Scan for the cell matching the given text and deliver its (x, y) coordinate at center. 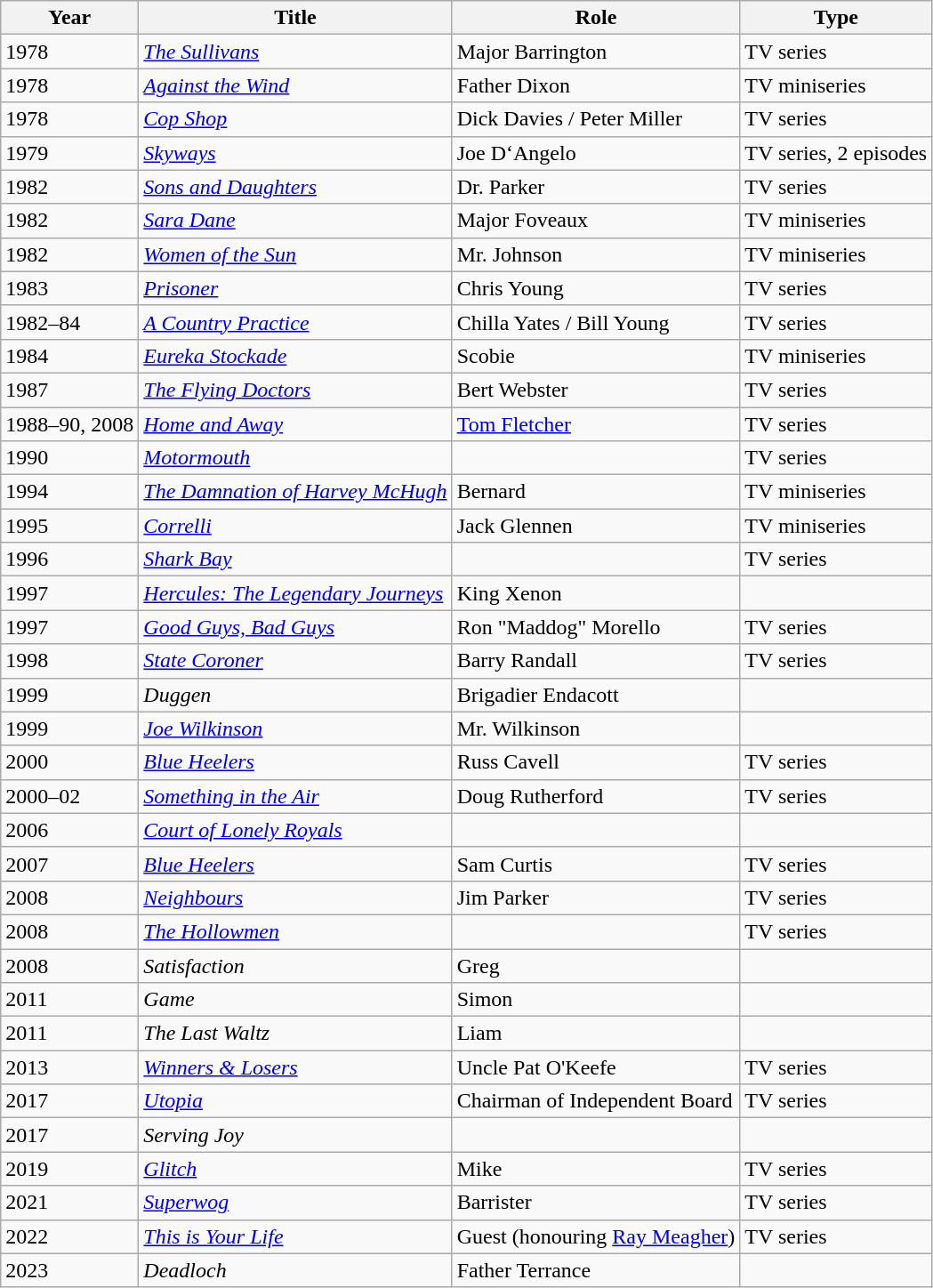
Bert Webster (596, 390)
Superwog (295, 1203)
The Last Waltz (295, 1034)
Type (836, 18)
Greg (596, 965)
Jack Glennen (596, 526)
Prisoner (295, 288)
2019 (69, 1169)
Satisfaction (295, 965)
Duggen (295, 695)
Winners & Losers (295, 1067)
Chris Young (596, 288)
Title (295, 18)
A Country Practice (295, 322)
Good Guys, Bad Guys (295, 627)
Mr. Wilkinson (596, 729)
2021 (69, 1203)
Doug Rutherford (596, 796)
Deadloch (295, 1270)
Dr. Parker (596, 187)
Tom Fletcher (596, 424)
2007 (69, 864)
Brigadier Endacott (596, 695)
1998 (69, 661)
TV series, 2 episodes (836, 153)
Uncle Pat O'Keefe (596, 1067)
This is Your Life (295, 1236)
1979 (69, 153)
Father Terrance (596, 1270)
2006 (69, 830)
Role (596, 18)
Jim Parker (596, 898)
Guest (honouring Ray Meagher) (596, 1236)
State Coroner (295, 661)
Serving Joy (295, 1135)
Year (69, 18)
The Sullivans (295, 52)
1984 (69, 356)
1983 (69, 288)
Ron "Maddog" Morello (596, 627)
1996 (69, 559)
Something in the Air (295, 796)
1987 (69, 390)
Chilla Yates / Bill Young (596, 322)
Shark Bay (295, 559)
2023 (69, 1270)
Bernard (596, 492)
Motormouth (295, 458)
Mr. Johnson (596, 254)
Cop Shop (295, 119)
Game (295, 1000)
Mike (596, 1169)
1995 (69, 526)
Women of the Sun (295, 254)
2000–02 (69, 796)
Barry Randall (596, 661)
Sam Curtis (596, 864)
Against the Wind (295, 85)
2022 (69, 1236)
1982–84 (69, 322)
Chairman of Independent Board (596, 1101)
Hercules: The Legendary Journeys (295, 593)
Dick Davies / Peter Miller (596, 119)
Joe Wilkinson (295, 729)
Barrister (596, 1203)
King Xenon (596, 593)
Russ Cavell (596, 762)
Simon (596, 1000)
Court of Lonely Royals (295, 830)
Neighbours (295, 898)
Sons and Daughters (295, 187)
Major Barrington (596, 52)
Home and Away (295, 424)
Glitch (295, 1169)
Major Foveaux (596, 221)
Liam (596, 1034)
Utopia (295, 1101)
Skyways (295, 153)
The Hollowmen (295, 931)
1990 (69, 458)
Father Dixon (596, 85)
Sara Dane (295, 221)
The Damnation of Harvey McHugh (295, 492)
1988–90, 2008 (69, 424)
Eureka Stockade (295, 356)
Correlli (295, 526)
The Flying Doctors (295, 390)
2000 (69, 762)
Scobie (596, 356)
2013 (69, 1067)
Joe D‘Angelo (596, 153)
1994 (69, 492)
